Return the (X, Y) coordinate for the center point of the cell that contains the specified text.  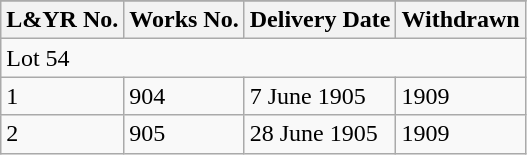
Lot 54 (263, 58)
7 June 1905 (320, 96)
L&YR No. (62, 20)
Works No. (184, 20)
Withdrawn (460, 20)
28 June 1905 (320, 134)
904 (184, 96)
Delivery Date (320, 20)
2 (62, 134)
1 (62, 96)
905 (184, 134)
